For the text-containing cell, return its midpoint in (X, Y) coordinate format. 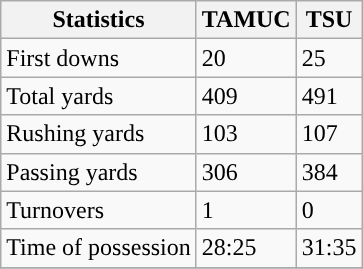
28:25 (246, 248)
Time of possession (99, 248)
Rushing yards (99, 134)
491 (329, 96)
0 (329, 210)
25 (329, 58)
TAMUC (246, 20)
107 (329, 134)
409 (246, 96)
103 (246, 134)
Turnovers (99, 210)
Statistics (99, 20)
1 (246, 210)
384 (329, 172)
306 (246, 172)
First downs (99, 58)
Passing yards (99, 172)
31:35 (329, 248)
Total yards (99, 96)
20 (246, 58)
TSU (329, 20)
